Return the [x, y] coordinate for the center point of the cell that contains the specified text.  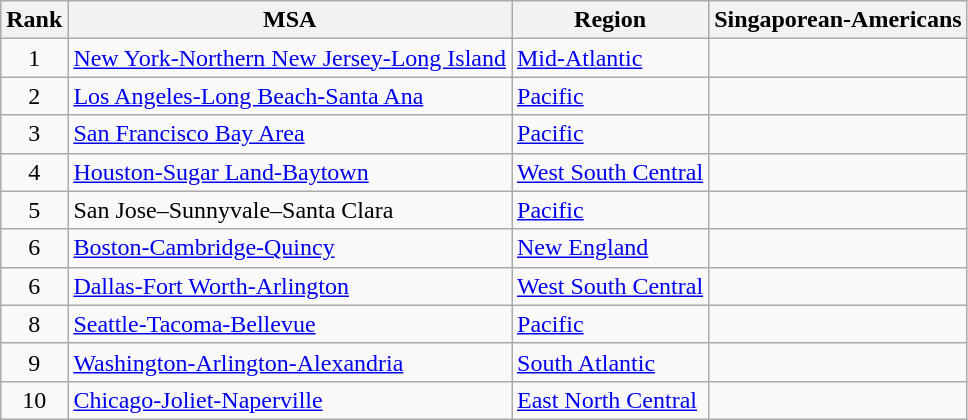
1 [34, 58]
South Atlantic [610, 362]
San Jose–Sunnyvale–Santa Clara [290, 210]
New York-Northern New Jersey-Long Island [290, 58]
San Francisco Bay Area [290, 134]
Singaporean-Americans [838, 20]
Boston-Cambridge-Quincy [290, 248]
Rank [34, 20]
2 [34, 96]
New England [610, 248]
9 [34, 362]
Seattle-Tacoma-Bellevue [290, 324]
MSA [290, 20]
Dallas-Fort Worth-Arlington [290, 286]
4 [34, 172]
3 [34, 134]
Houston-Sugar Land-Baytown [290, 172]
Los Angeles-Long Beach-Santa Ana [290, 96]
Mid-Atlantic [610, 58]
5 [34, 210]
10 [34, 400]
Washington-Arlington-Alexandria [290, 362]
8 [34, 324]
Chicago-Joliet-Naperville [290, 400]
East North Central [610, 400]
Region [610, 20]
